Detect which cell encompasses the target text, then output its [X, Y] center coordinate. 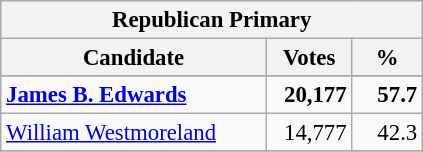
Republican Primary [212, 20]
20,177 [309, 95]
14,777 [309, 133]
% [388, 58]
James B. Edwards [134, 95]
57.7 [388, 95]
William Westmoreland [134, 133]
Votes [309, 58]
Candidate [134, 58]
42.3 [388, 133]
